Detect which cell encompasses the target text, then output its (x, y) center coordinate. 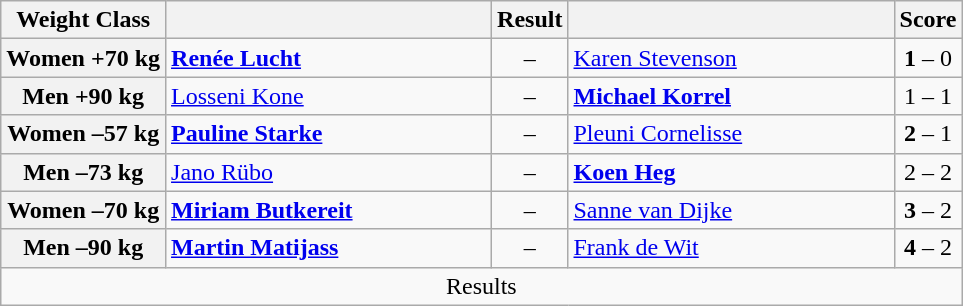
1 – 1 (928, 96)
Renée Lucht (329, 58)
Pleuni Cornelisse (731, 134)
Women –70 kg (84, 210)
Losseni Kone (329, 96)
Koen Heg (731, 172)
Men –73 kg (84, 172)
Karen Stevenson (731, 58)
Women +70 kg (84, 58)
1 – 0 (928, 58)
Women –57 kg (84, 134)
Score (928, 20)
Weight Class (84, 20)
Sanne van Dijke (731, 210)
Men +90 kg (84, 96)
Men –90 kg (84, 248)
Pauline Starke (329, 134)
Frank de Wit (731, 248)
2 – 2 (928, 172)
Martin Matijass (329, 248)
Results (482, 286)
Michael Korrel (731, 96)
Result (530, 20)
2 – 1 (928, 134)
4 – 2 (928, 248)
3 – 2 (928, 210)
Miriam Butkereit (329, 210)
Jano Rübo (329, 172)
